For the text-containing cell, return its midpoint in (X, Y) coordinate format. 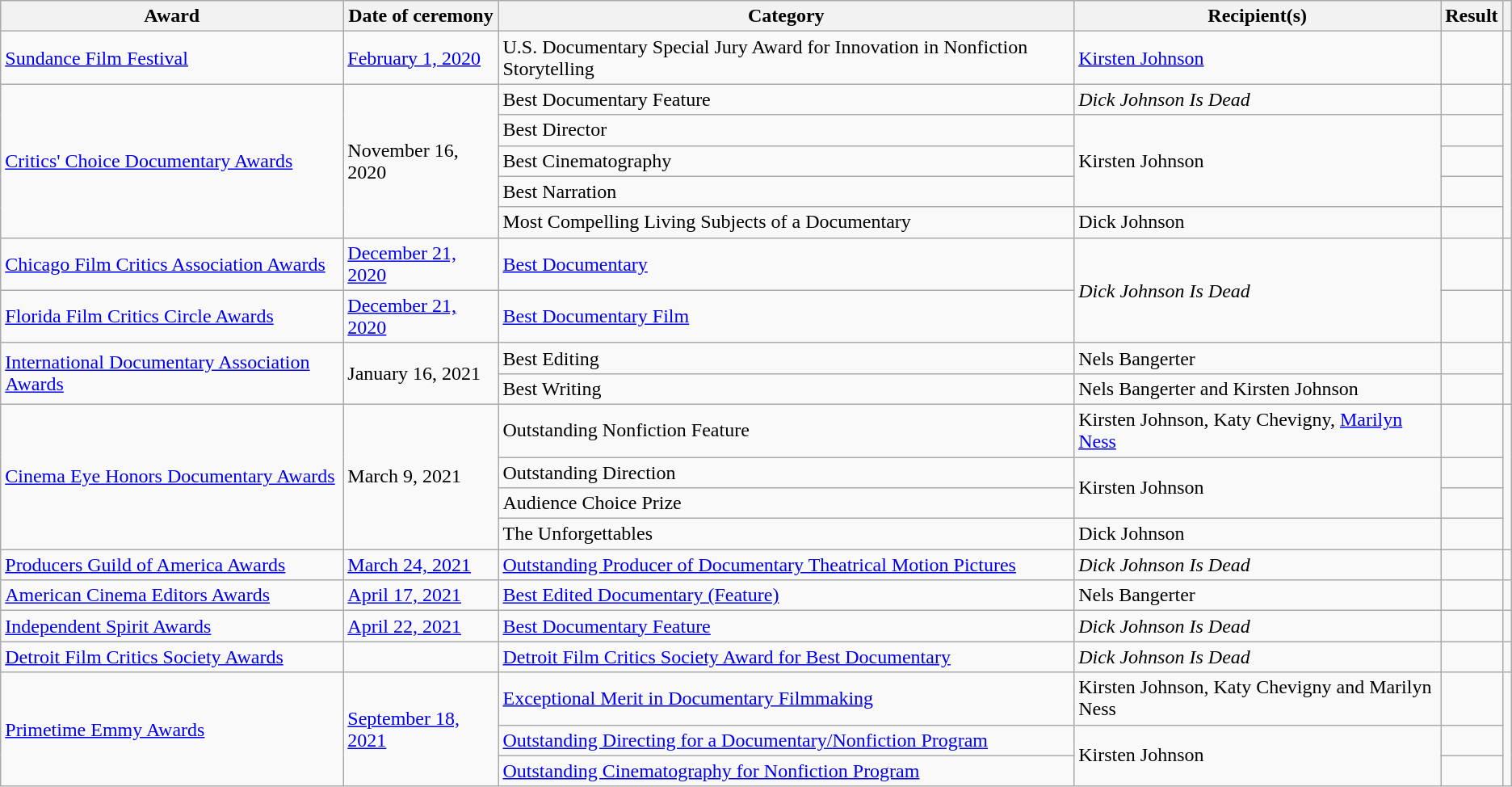
Best Documentary (787, 263)
Most Compelling Living Subjects of a Documentary (787, 222)
Best Director (787, 130)
Kirsten Johnson, Katy Chevigny, Marilyn Ness (1258, 430)
Best Narration (787, 191)
Producers Guild of America Awards (172, 565)
Category (787, 16)
Cinema Eye Honors Documentary Awards (172, 477)
March 24, 2021 (421, 565)
April 22, 2021 (421, 626)
Best Documentary Film (787, 317)
Chicago Film Critics Association Awards (172, 263)
Outstanding Nonfiction Feature (787, 430)
Best Writing (787, 389)
September 18, 2021 (421, 729)
Best Edited Documentary (Feature) (787, 596)
Outstanding Producer of Documentary Theatrical Motion Pictures (787, 565)
Florida Film Critics Circle Awards (172, 317)
Detroit Film Critics Society Awards (172, 657)
Best Cinematography (787, 161)
Sundance Film Festival (172, 58)
Detroit Film Critics Society Award for Best Documentary (787, 657)
Primetime Emmy Awards (172, 729)
Recipient(s) (1258, 16)
Result (1472, 16)
Nels Bangerter and Kirsten Johnson (1258, 389)
February 1, 2020 (421, 58)
Critics' Choice Documentary Awards (172, 161)
April 17, 2021 (421, 596)
Outstanding Directing for a Documentary/Nonfiction Program (787, 740)
Kirsten Johnson, Katy Chevigny and Marilyn Ness (1258, 698)
U.S. Documentary Special Jury Award for Innovation in Nonfiction Storytelling (787, 58)
American Cinema Editors Awards (172, 596)
Audience Choice Prize (787, 503)
November 16, 2020 (421, 161)
Best Editing (787, 358)
Exceptional Merit in Documentary Filmmaking (787, 698)
Outstanding Direction (787, 473)
International Documentary Association Awards (172, 373)
Award (172, 16)
Outstanding Cinematography for Nonfiction Program (787, 771)
March 9, 2021 (421, 477)
Independent Spirit Awards (172, 626)
The Unforgettables (787, 534)
January 16, 2021 (421, 373)
Date of ceremony (421, 16)
